Output the (X, Y) coordinate of the center of the cell containing the given text.  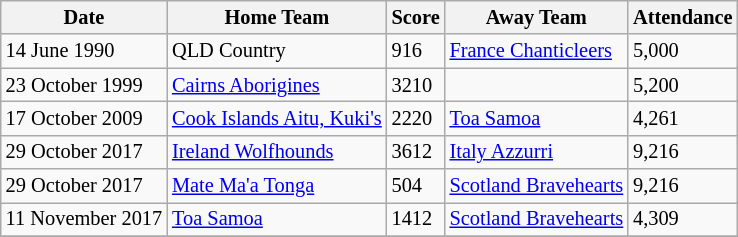
916 (416, 51)
3612 (416, 152)
Mate Ma'a Tonga (277, 186)
1412 (416, 219)
5,000 (682, 51)
France Chanticleers (536, 51)
5,200 (682, 85)
QLD Country (277, 51)
Score (416, 17)
Date (84, 17)
Home Team (277, 17)
3210 (416, 85)
Cook Islands Aitu, Kuki's (277, 118)
Italy Azzurri (536, 152)
Away Team (536, 17)
Ireland Wolfhounds (277, 152)
4,261 (682, 118)
14 June 1990 (84, 51)
23 October 1999 (84, 85)
2220 (416, 118)
17 October 2009 (84, 118)
504 (416, 186)
4,309 (682, 219)
11 November 2017 (84, 219)
Attendance (682, 17)
Cairns Aborigines (277, 85)
